From the cell containing the given text, extract its center point as [x, y] coordinate. 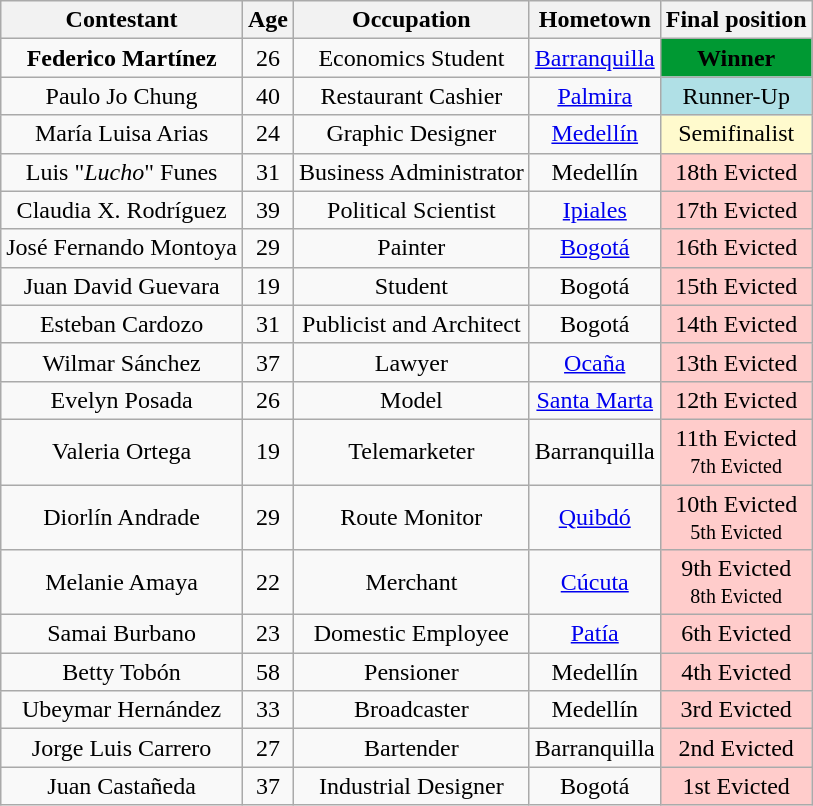
Lawyer [412, 362]
Industrial Designer [412, 786]
17th Evicted [736, 210]
10th Evicted5th Evicted [736, 516]
3rd Evicted [736, 710]
Final position [736, 20]
Runner-Up [736, 96]
27 [268, 748]
Telemarketer [412, 452]
Ipiales [594, 210]
Age [268, 20]
Palmira [594, 96]
Betty Tobón [122, 672]
Quibdó [594, 516]
9th Evicted8th Evicted [736, 582]
Graphic Designer [412, 134]
23 [268, 634]
José Fernando Montoya [122, 248]
13th Evicted [736, 362]
Claudia X. Rodríguez [122, 210]
Ubeymar Hernández [122, 710]
Luis "Lucho" Funes [122, 172]
12th Evicted [736, 400]
Juan David Guevara [122, 286]
Patía [594, 634]
Juan Castañeda [122, 786]
16th Evicted [736, 248]
39 [268, 210]
Semifinalist [736, 134]
Pensioner [412, 672]
Student [412, 286]
Samai Burbano [122, 634]
24 [268, 134]
Winner [736, 58]
Occupation [412, 20]
15th Evicted [736, 286]
2nd Evicted [736, 748]
Jorge Luis Carrero [122, 748]
Route Monitor [412, 516]
22 [268, 582]
40 [268, 96]
Melanie Amaya [122, 582]
Esteban Cardozo [122, 324]
Wilmar Sánchez [122, 362]
Merchant [412, 582]
Diorlín Andrade [122, 516]
Paulo Jo Chung [122, 96]
Bartender [412, 748]
Model [412, 400]
Valeria Ortega [122, 452]
María Luisa Arias [122, 134]
Economics Student [412, 58]
Domestic Employee [412, 634]
Contestant [122, 20]
1st Evicted [736, 786]
Hometown [594, 20]
Evelyn Posada [122, 400]
18th Evicted [736, 172]
58 [268, 672]
33 [268, 710]
Business Administrator [412, 172]
Ocaña [594, 362]
4th Evicted [736, 672]
Painter [412, 248]
Restaurant Cashier [412, 96]
Publicist and Architect [412, 324]
Broadcaster [412, 710]
14th Evicted [736, 324]
Santa Marta [594, 400]
Federico Martínez [122, 58]
6th Evicted [736, 634]
11th Evicted7th Evicted [736, 452]
Political Scientist [412, 210]
Cúcuta [594, 582]
